Provide the [x, y] coordinate of the cell's center where the given text is located.  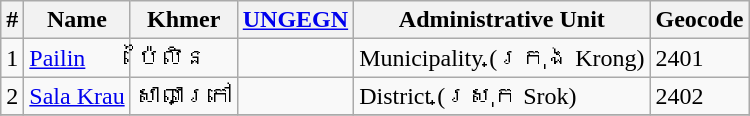
2 [12, 96]
Khmer [184, 20]
Sala Krau [77, 96]
1 [12, 58]
District (ស្រុក Srok) [502, 96]
UNGEGN [295, 20]
# [12, 20]
Geocode [700, 20]
Name [77, 20]
ប៉ៃលិន [184, 58]
Pailin [77, 58]
សាលាក្រៅ [184, 96]
Administrative Unit [502, 20]
2401 [700, 58]
2402 [700, 96]
Municipality (ក្រុង Krong) [502, 58]
